Capture the cell that displays the provided text and extract its (X, Y) central coordinate. 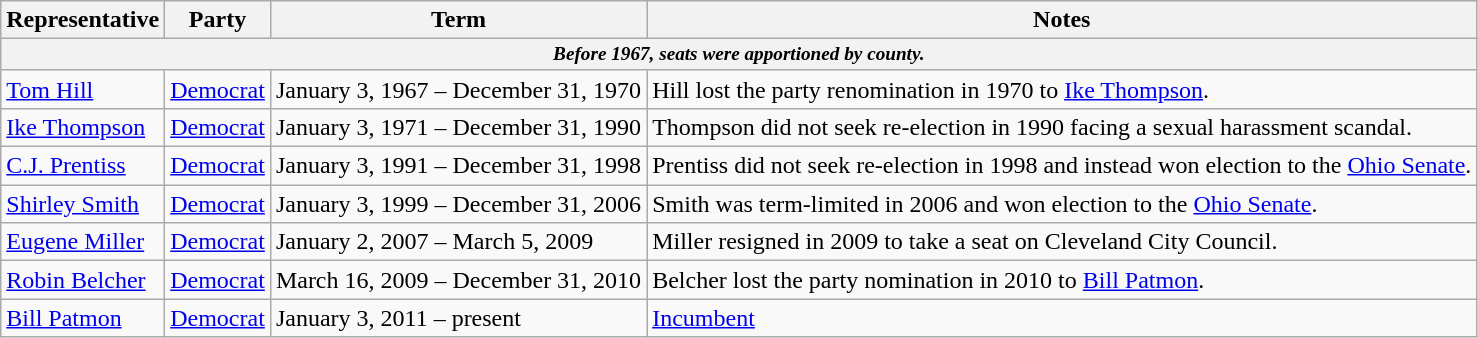
Bill Patmon (83, 318)
Representative (83, 20)
Robin Belcher (83, 280)
January 3, 1999 – December 31, 2006 (458, 204)
Tom Hill (83, 89)
Prentiss did not seek re-election in 1998 and instead won election to the Ohio Senate. (1062, 166)
January 3, 1971 – December 31, 1990 (458, 128)
Shirley Smith (83, 204)
Notes (1062, 20)
Smith was term-limited in 2006 and won election to the Ohio Senate. (1062, 204)
Party (218, 20)
Thompson did not seek re-election in 1990 facing a sexual harassment scandal. (1062, 128)
Ike Thompson (83, 128)
January 2, 2007 – March 5, 2009 (458, 242)
Incumbent (1062, 318)
January 3, 1991 – December 31, 1998 (458, 166)
January 3, 1967 – December 31, 1970 (458, 89)
Hill lost the party renomination in 1970 to Ike Thompson. (1062, 89)
Eugene Miller (83, 242)
March 16, 2009 – December 31, 2010 (458, 280)
C.J. Prentiss (83, 166)
January 3, 2011 – present (458, 318)
Term (458, 20)
Before 1967, seats were apportioned by county. (739, 55)
Belcher lost the party nomination in 2010 to Bill Patmon. (1062, 280)
Miller resigned in 2009 to take a seat on Cleveland City Council. (1062, 242)
